Extract the (X, Y) coordinate from the center of the cell holding the provided text.  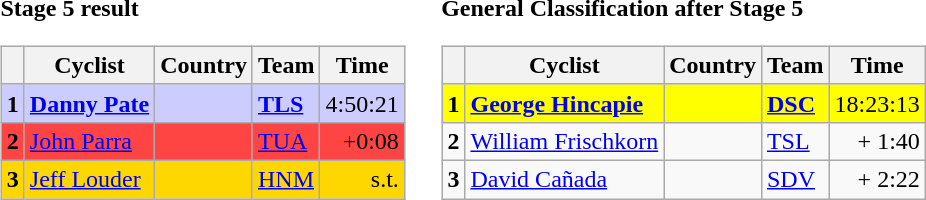
HNM (286, 179)
John Parra (89, 141)
4:50:21 (362, 103)
TUA (286, 141)
TSL (795, 141)
s.t. (362, 179)
Danny Pate (89, 103)
18:23:13 (877, 103)
+0:08 (362, 141)
+ 1:40 (877, 141)
TLS (286, 103)
William Frischkorn (564, 141)
SDV (795, 179)
+ 2:22 (877, 179)
Jeff Louder (89, 179)
George Hincapie (564, 103)
David Cañada (564, 179)
DSC (795, 103)
